Determine the (X, Y) coordinate at the center of the cell enclosing the given text.  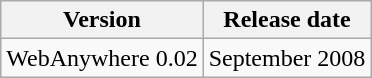
WebAnywhere 0.02 (102, 58)
Release date (287, 20)
Version (102, 20)
September 2008 (287, 58)
